Capture the cell that displays the provided text and extract its [X, Y] central coordinate. 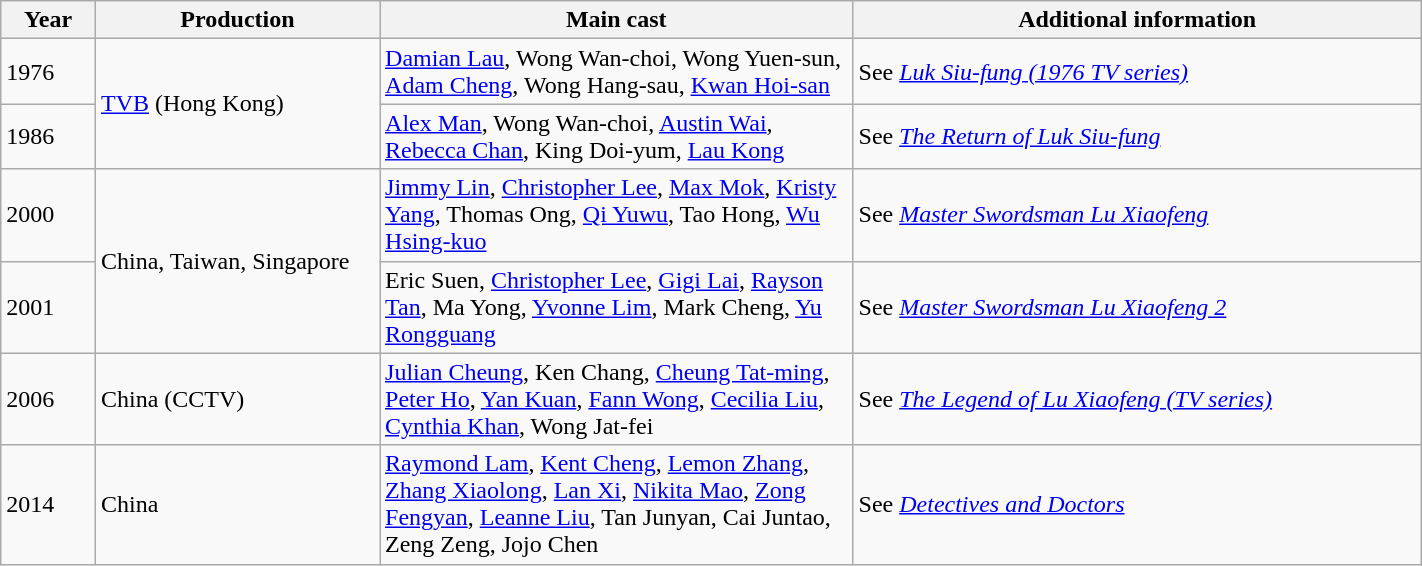
Production [237, 20]
2000 [48, 215]
China, Taiwan, Singapore [237, 261]
2014 [48, 504]
TVB (Hong Kong) [237, 104]
See Detectives and Doctors [1137, 504]
2001 [48, 307]
Additional information [1137, 20]
See Master Swordsman Lu Xiaofeng 2 [1137, 307]
See Luk Siu-fung (1976 TV series) [1137, 72]
Julian Cheung, Ken Chang, Cheung Tat-ming, Peter Ho, Yan Kuan, Fann Wong, Cecilia Liu, Cynthia Khan, Wong Jat-fei [617, 399]
Jimmy Lin, Christopher Lee, Max Mok, Kristy Yang, Thomas Ong, Qi Yuwu, Tao Hong, Wu Hsing-kuo [617, 215]
Main cast [617, 20]
Alex Man, Wong Wan-choi, Austin Wai, Rebecca Chan, King Doi-yum, Lau Kong [617, 136]
Eric Suen, Christopher Lee, Gigi Lai, Rayson Tan, Ma Yong, Yvonne Lim, Mark Cheng, Yu Rongguang [617, 307]
See The Return of Luk Siu-fung [1137, 136]
See The Legend of Lu Xiaofeng (TV series) [1137, 399]
China [237, 504]
China (CCTV) [237, 399]
Year [48, 20]
Damian Lau, Wong Wan-choi, Wong Yuen-sun, Adam Cheng, Wong Hang-sau, Kwan Hoi-san [617, 72]
2006 [48, 399]
Raymond Lam, Kent Cheng, Lemon Zhang, Zhang Xiaolong, Lan Xi, Nikita Mao, Zong Fengyan, Leanne Liu, Tan Junyan, Cai Juntao, Zeng Zeng, Jojo Chen [617, 504]
1976 [48, 72]
See Master Swordsman Lu Xiaofeng [1137, 215]
1986 [48, 136]
